For the text-containing cell, return its midpoint in [x, y] coordinate format. 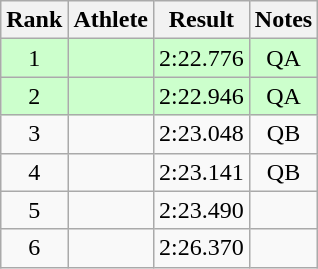
2:22.776 [202, 58]
5 [34, 210]
Result [202, 20]
1 [34, 58]
Rank [34, 20]
3 [34, 134]
2:22.946 [202, 96]
Athlete [111, 20]
2:23.048 [202, 134]
4 [34, 172]
Notes [283, 20]
2:26.370 [202, 248]
2:23.490 [202, 210]
2:23.141 [202, 172]
6 [34, 248]
2 [34, 96]
